Identify which cell holds the provided text, then report its (X, Y) central coordinate. 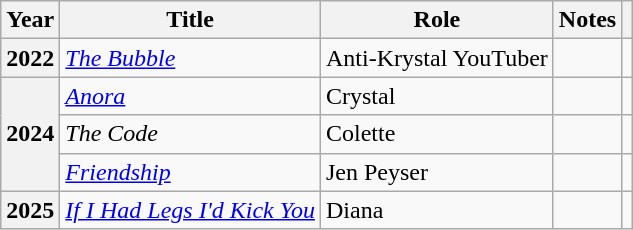
Colette (436, 134)
2025 (30, 210)
Year (30, 20)
Jen Peyser (436, 172)
Title (190, 20)
Anti-Krystal YouTuber (436, 58)
The Bubble (190, 58)
Crystal (436, 96)
2024 (30, 134)
Diana (436, 210)
2022 (30, 58)
Friendship (190, 172)
Role (436, 20)
Notes (587, 20)
Anora (190, 96)
If I Had Legs I'd Kick You (190, 210)
The Code (190, 134)
